Return the (X, Y) coordinate for the center point of the cell that contains the specified text.  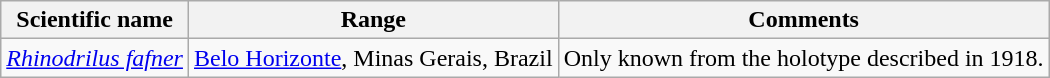
Rhinodrilus fafner (95, 58)
Scientific name (95, 20)
Belo Horizonte, Minas Gerais, Brazil (373, 58)
Only known from the holotype described in 1918. (804, 58)
Comments (804, 20)
Range (373, 20)
